Capture the cell that displays the provided text and extract its [X, Y] central coordinate. 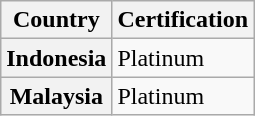
Malaysia [56, 96]
Certification [183, 20]
Indonesia [56, 58]
Country [56, 20]
